Find where the given text appears and provide that cell's center as (X, Y) coordinate. 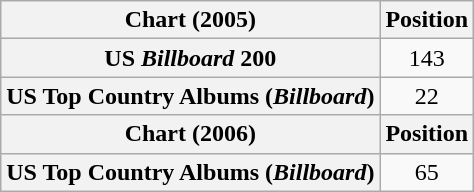
22 (427, 96)
US Billboard 200 (190, 58)
Chart (2006) (190, 134)
Chart (2005) (190, 20)
65 (427, 172)
143 (427, 58)
